From the cell containing the given text, extract its center point as [x, y] coordinate. 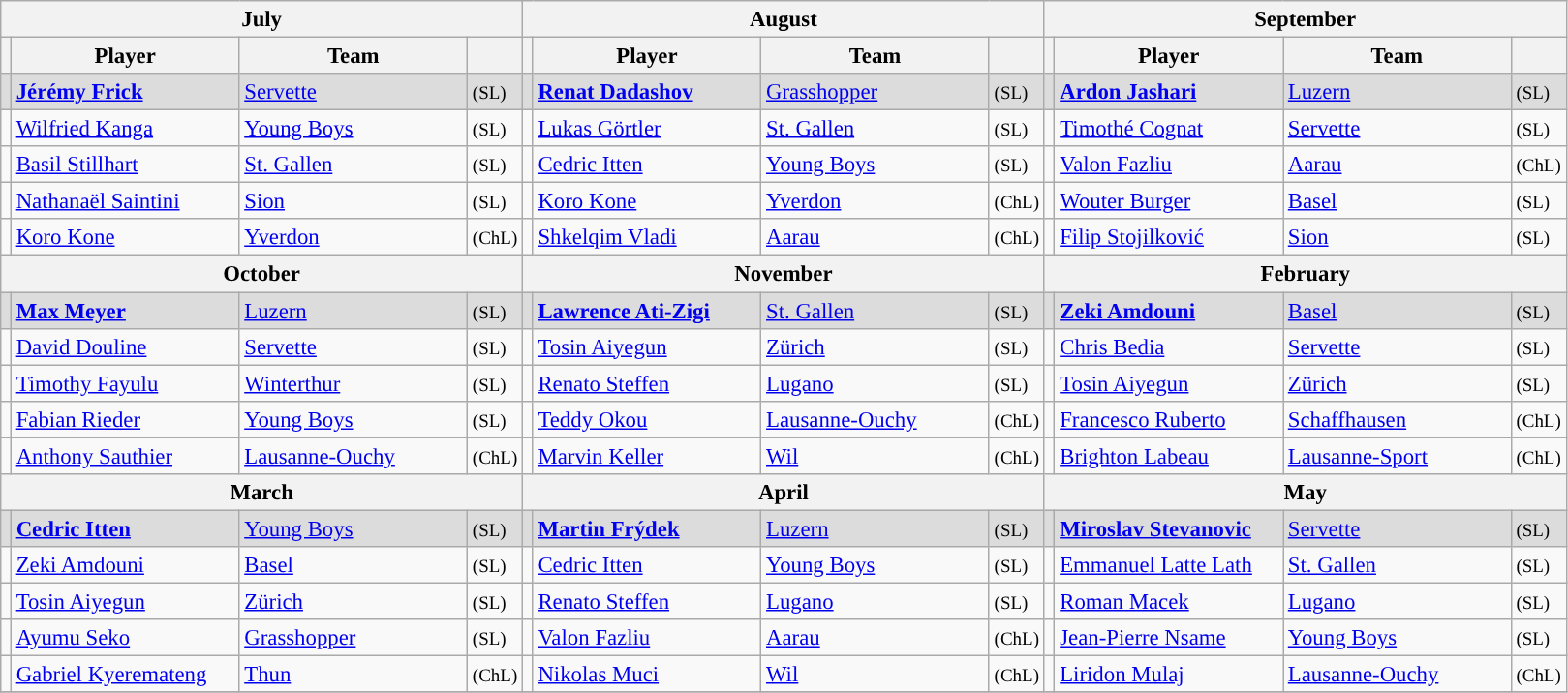
Lausanne-Sport [1397, 456]
Brighton Labeau [1169, 456]
Emmanuel Latte Lath [1169, 565]
Basil Stillhart [125, 165]
Ardon Jashari [1169, 92]
Wouter Burger [1169, 201]
Jean-Pierre Nsame [1169, 638]
Thun [354, 675]
March [261, 493]
April [784, 493]
Nathanaël Saintini [125, 201]
Marvin Keller [647, 456]
October [261, 274]
Lawrence Ati-Zigi [647, 311]
Max Meyer [125, 311]
Anthony Sauthier [125, 456]
Roman Macek [1169, 601]
Schaffhausen [1397, 419]
Fabian Rieder [125, 419]
Wilfried Kanga [125, 129]
July [261, 19]
Timothé Cognat [1169, 129]
Lukas Görtler [647, 129]
Miroslav Stevanovic [1169, 528]
David Douline [125, 346]
Renat Dadashov [647, 92]
Winterthur [354, 383]
November [784, 274]
May [1306, 493]
Shkelqim Vladi [647, 237]
Gabriel Kyeremateng [125, 675]
Francesco Ruberto [1169, 419]
August [784, 19]
Liridon Mulaj [1169, 675]
Martin Frýdek [647, 528]
February [1306, 274]
Filip Stojilković [1169, 237]
September [1306, 19]
Jérémy Frick [125, 92]
Nikolas Muci [647, 675]
Chris Bedia [1169, 346]
Ayumu Seko [125, 638]
Teddy Okou [647, 419]
Timothy Fayulu [125, 383]
